From the cell containing the given text, extract its center point as (x, y) coordinate. 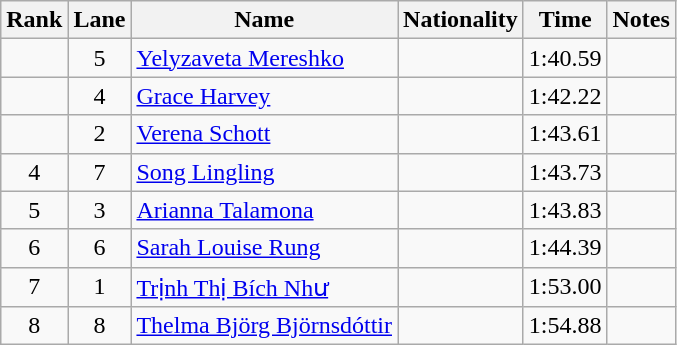
Verena Schott (264, 134)
1:53.00 (565, 287)
Grace Harvey (264, 96)
Nationality (461, 20)
1:42.22 (565, 96)
1 (100, 287)
Notes (641, 20)
2 (100, 134)
Time (565, 20)
1:43.73 (565, 172)
Name (264, 20)
Lane (100, 20)
1:44.39 (565, 248)
1:43.83 (565, 210)
1:40.59 (565, 58)
1:54.88 (565, 326)
Sarah Louise Rung (264, 248)
1:43.61 (565, 134)
Thelma Björg Björnsdóttir (264, 326)
Trịnh Thị Bích Như (264, 287)
Rank (34, 20)
Yelyzaveta Mereshko (264, 58)
3 (100, 210)
Arianna Talamona (264, 210)
Song Lingling (264, 172)
